Capture the cell that displays the provided text and extract its (X, Y) central coordinate. 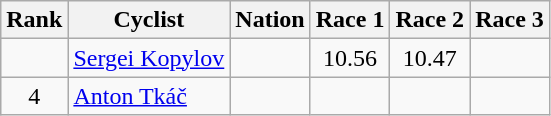
Rank (34, 20)
Nation (270, 20)
Cyclist (149, 20)
Race 1 (350, 20)
Race 3 (510, 20)
Sergei Kopylov (149, 58)
Race 2 (430, 20)
Anton Tkáč (149, 96)
10.56 (350, 58)
10.47 (430, 58)
4 (34, 96)
